Locate the cell with the specified text and output its [x, y] center coordinate. 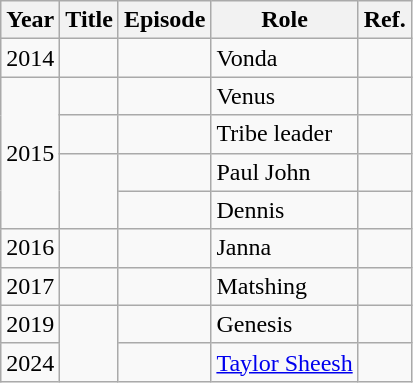
Vonda [284, 58]
2015 [30, 153]
Paul John [284, 172]
Matshing [284, 286]
Janna [284, 248]
2014 [30, 58]
Role [284, 20]
Taylor Sheesh [284, 362]
Venus [284, 96]
2017 [30, 286]
Dennis [284, 210]
2019 [30, 324]
Genesis [284, 324]
Ref. [384, 20]
Year [30, 20]
Tribe leader [284, 134]
Episode [164, 20]
2024 [30, 362]
2016 [30, 248]
Title [90, 20]
